Return [x, y] of the center of cell containing provided text 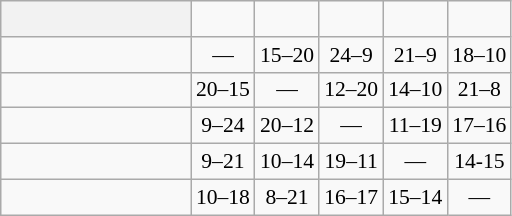
19–11 [351, 162]
8–21 [287, 197]
15–14 [415, 197]
10–14 [287, 162]
15–20 [287, 55]
9–21 [223, 162]
14-15 [479, 162]
11–19 [415, 126]
21–9 [415, 55]
20–12 [287, 126]
20–15 [223, 90]
18–10 [479, 55]
16–17 [351, 197]
10–18 [223, 197]
24–9 [351, 55]
14–10 [415, 90]
12–20 [351, 90]
17–16 [479, 126]
21–8 [479, 90]
9–24 [223, 126]
